Locate the cell with the specified text and output its (x, y) center coordinate. 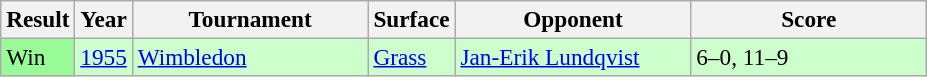
Tournament (250, 19)
Jan-Erik Lundqvist (573, 57)
1955 (104, 57)
Grass (412, 57)
Opponent (573, 19)
Win (38, 57)
Year (104, 19)
6–0, 11–9 (809, 57)
Result (38, 19)
Surface (412, 19)
Score (809, 19)
Wimbledon (250, 57)
